Detect which cell encompasses the target text, then output its [x, y] center coordinate. 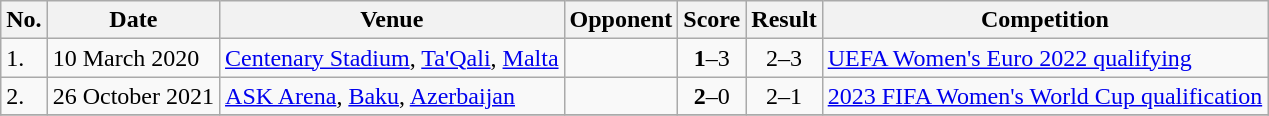
2. [24, 96]
Competition [1045, 20]
2–0 [712, 96]
UEFA Women's Euro 2022 qualifying [1045, 58]
Venue [392, 20]
2023 FIFA Women's World Cup qualification [1045, 96]
1. [24, 58]
2–3 [784, 58]
Centenary Stadium, Ta'Qali, Malta [392, 58]
Result [784, 20]
26 October 2021 [133, 96]
No. [24, 20]
Score [712, 20]
10 March 2020 [133, 58]
2–1 [784, 96]
Opponent [621, 20]
Date [133, 20]
1–3 [712, 58]
ASK Arena, Baku, Azerbaijan [392, 96]
